Find where the given text appears and provide that cell's center as (x, y) coordinate. 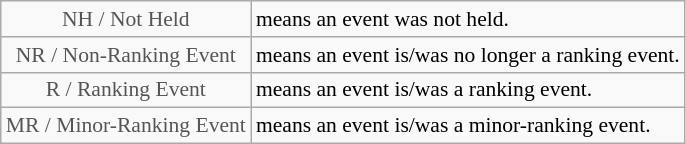
means an event is/was a ranking event. (468, 90)
means an event is/was a minor-ranking event. (468, 126)
MR / Minor-Ranking Event (126, 126)
NH / Not Held (126, 19)
means an event is/was no longer a ranking event. (468, 55)
means an event was not held. (468, 19)
R / Ranking Event (126, 90)
NR / Non-Ranking Event (126, 55)
